Return the (x, y) coordinate for the center point of the cell that contains the specified text.  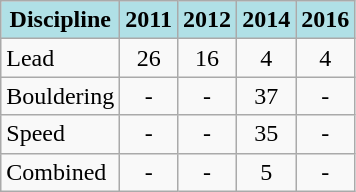
2012 (208, 20)
5 (266, 172)
Combined (60, 172)
16 (208, 58)
2011 (149, 20)
Bouldering (60, 96)
2014 (266, 20)
Speed (60, 134)
26 (149, 58)
2016 (326, 20)
37 (266, 96)
Lead (60, 58)
Discipline (60, 20)
35 (266, 134)
